Determine the (X, Y) coordinate at the center of the cell enclosing the given text.  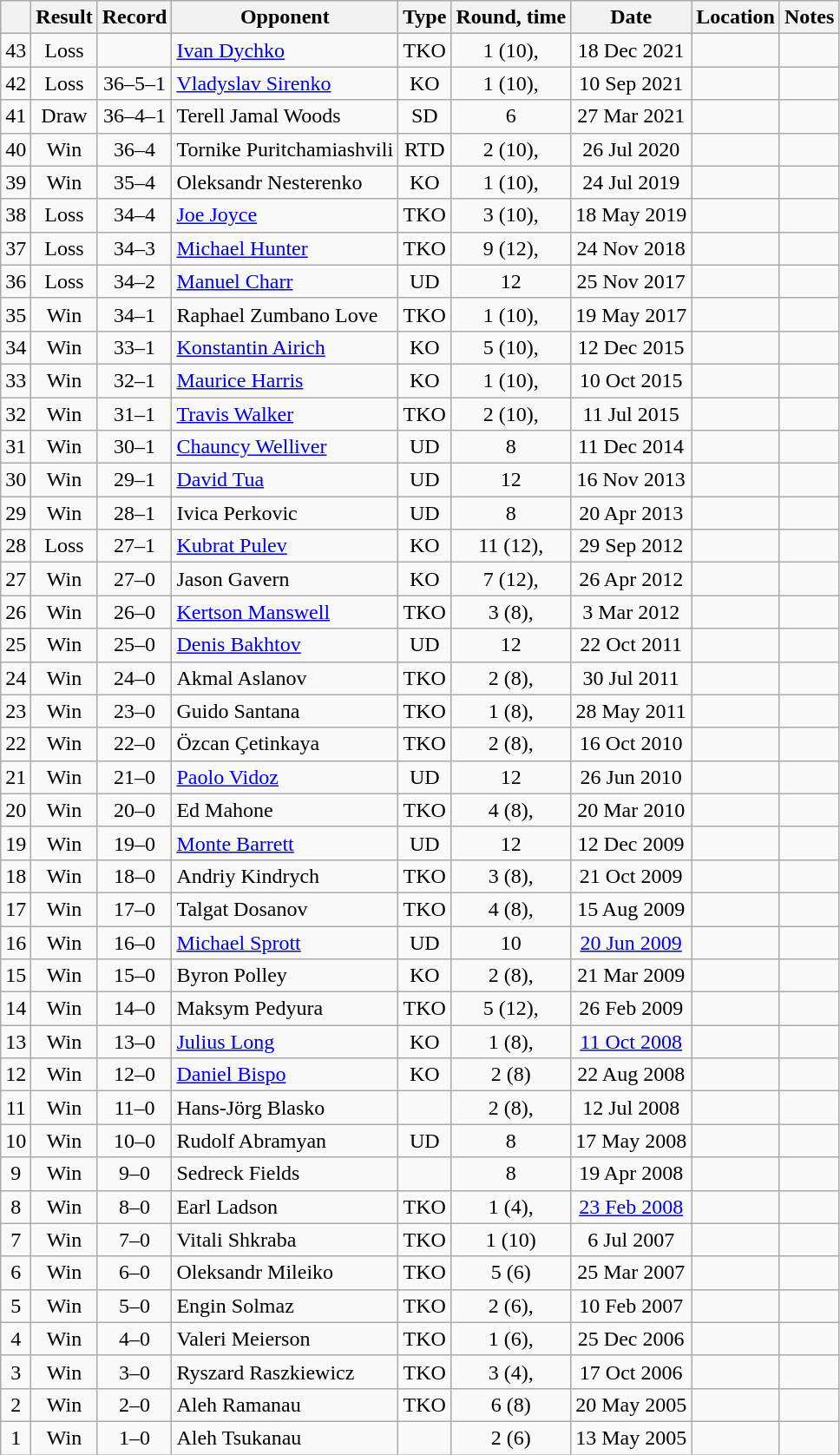
34 (16, 347)
30 Jul 2011 (632, 678)
17–0 (135, 909)
Joe Joyce (285, 215)
19 (16, 843)
20 (16, 810)
RTD (425, 149)
31–1 (135, 414)
21–0 (135, 777)
3 (16, 1372)
18 Dec 2021 (632, 50)
16 (16, 942)
19–0 (135, 843)
32 (16, 414)
Jason Gavern (285, 579)
Tornike Puritchamiashvili (285, 149)
6–0 (135, 1273)
17 May 2008 (632, 1141)
Earl Ladson (285, 1207)
21 (16, 777)
Manuel Charr (285, 281)
Ed Mahone (285, 810)
11 Dec 2014 (632, 447)
11 (16, 1108)
Aleh Tsukanau (285, 1438)
17 Oct 2006 (632, 1372)
33 (16, 380)
20 May 2005 (632, 1405)
Özcan Çetinkaya (285, 744)
Terell Jamal Woods (285, 116)
34–4 (135, 215)
5 (16, 1306)
10 Feb 2007 (632, 1306)
1 (4), (511, 1207)
17 (16, 909)
25 Nov 2017 (632, 281)
Chauncy Welliver (285, 447)
12 Jul 2008 (632, 1108)
26 (16, 612)
19 Apr 2008 (632, 1174)
31 (16, 447)
24–0 (135, 678)
35–4 (135, 182)
Ivica Perkovic (285, 513)
22 Aug 2008 (632, 1075)
41 (16, 116)
13 May 2005 (632, 1438)
Aleh Ramanau (285, 1405)
6 Jul 2007 (632, 1240)
Paolo Vidoz (285, 777)
Denis Bakhtov (285, 645)
11 Jul 2015 (632, 414)
34–1 (135, 314)
Round, time (511, 17)
Date (632, 17)
Notes (809, 17)
2 (16, 1405)
15 (16, 976)
12 Dec 2015 (632, 347)
14–0 (135, 1009)
26 Apr 2012 (632, 579)
10–0 (135, 1141)
8–0 (135, 1207)
Rudolf Abramyan (285, 1141)
28 (16, 546)
26 Feb 2009 (632, 1009)
42 (16, 83)
18 (16, 876)
21 Oct 2009 (632, 876)
10 Oct 2015 (632, 380)
20 Apr 2013 (632, 513)
13–0 (135, 1042)
18 May 2019 (632, 215)
15 Aug 2009 (632, 909)
3 Mar 2012 (632, 612)
40 (16, 149)
Location (736, 17)
Raphael Zumbano Love (285, 314)
1 (6), (511, 1339)
Oleksandr Mileiko (285, 1273)
36–4 (135, 149)
Maksym Pedyura (285, 1009)
20 Jun 2009 (632, 942)
43 (16, 50)
18–0 (135, 876)
5 (12), (511, 1009)
Andriy Kindrych (285, 876)
1 (16, 1438)
27–1 (135, 546)
23 Feb 2008 (632, 1207)
Michael Hunter (285, 248)
1–0 (135, 1438)
6 (8) (511, 1405)
Opponent (285, 17)
25–0 (135, 645)
12 Dec 2009 (632, 843)
16 Oct 2010 (632, 744)
23 (16, 711)
Engin Solmaz (285, 1306)
5 (10), (511, 347)
Travis Walker (285, 414)
23–0 (135, 711)
25 (16, 645)
29–1 (135, 480)
9 (16, 1174)
7 (16, 1240)
7–0 (135, 1240)
2 (8) (511, 1075)
19 May 2017 (632, 314)
35 (16, 314)
1 (10) (511, 1240)
Ivan Dychko (285, 50)
Vladyslav Sirenko (285, 83)
Type (425, 17)
11 Oct 2008 (632, 1042)
5–0 (135, 1306)
14 (16, 1009)
Result (64, 17)
34–2 (135, 281)
11 (12), (511, 546)
10 Sep 2021 (632, 83)
SD (425, 116)
24 Nov 2018 (632, 248)
33–1 (135, 347)
Monte Barrett (285, 843)
20–0 (135, 810)
25 Mar 2007 (632, 1273)
Kertson Manswell (285, 612)
30–1 (135, 447)
Byron Polley (285, 976)
20 Mar 2010 (632, 810)
38 (16, 215)
Record (135, 17)
5 (6) (511, 1273)
3–0 (135, 1372)
Hans-Jörg Blasko (285, 1108)
27 Mar 2021 (632, 116)
Guido Santana (285, 711)
Daniel Bispo (285, 1075)
9–0 (135, 1174)
Vitali Shkraba (285, 1240)
39 (16, 182)
27 (16, 579)
Konstantin Airich (285, 347)
Sedreck Fields (285, 1174)
Michael Sprott (285, 942)
Maurice Harris (285, 380)
22 (16, 744)
27–0 (135, 579)
Oleksandr Nesterenko (285, 182)
Talgat Dosanov (285, 909)
25 Dec 2006 (632, 1339)
21 Mar 2009 (632, 976)
Akmal Aslanov (285, 678)
Kubrat Pulev (285, 546)
34–3 (135, 248)
29 (16, 513)
26 Jun 2010 (632, 777)
36–4–1 (135, 116)
11–0 (135, 1108)
22–0 (135, 744)
28 May 2011 (632, 711)
13 (16, 1042)
9 (12), (511, 248)
David Tua (285, 480)
2 (6) (511, 1438)
Ryszard Raszkiewicz (285, 1372)
2–0 (135, 1405)
Valeri Meierson (285, 1339)
32–1 (135, 380)
22 Oct 2011 (632, 645)
3 (4), (511, 1372)
36 (16, 281)
Julius Long (285, 1042)
4 (16, 1339)
7 (12), (511, 579)
2 (6), (511, 1306)
3 (10), (511, 215)
26 Jul 2020 (632, 149)
4–0 (135, 1339)
30 (16, 480)
15–0 (135, 976)
Draw (64, 116)
36–5–1 (135, 83)
12–0 (135, 1075)
29 Sep 2012 (632, 546)
37 (16, 248)
28–1 (135, 513)
24 Jul 2019 (632, 182)
16 Nov 2013 (632, 480)
24 (16, 678)
26–0 (135, 612)
16–0 (135, 942)
